Scan for the cell matching the given text and deliver its [X, Y] coordinate at center. 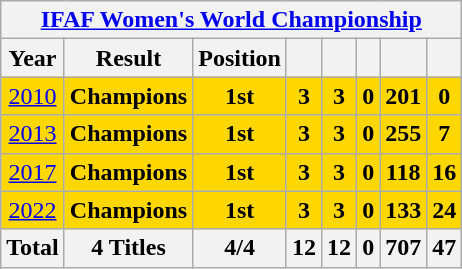
16 [444, 172]
2010 [33, 96]
IFAF Women's World Championship [232, 20]
255 [404, 134]
Total [33, 248]
133 [404, 210]
2013 [33, 134]
24 [444, 210]
4/4 [240, 248]
118 [404, 172]
2022 [33, 210]
2017 [33, 172]
Year [33, 58]
47 [444, 248]
4 Titles [128, 248]
201 [404, 96]
7 [444, 134]
707 [404, 248]
Position [240, 58]
Result [128, 58]
